From the cell containing the given text, extract its center point as (x, y) coordinate. 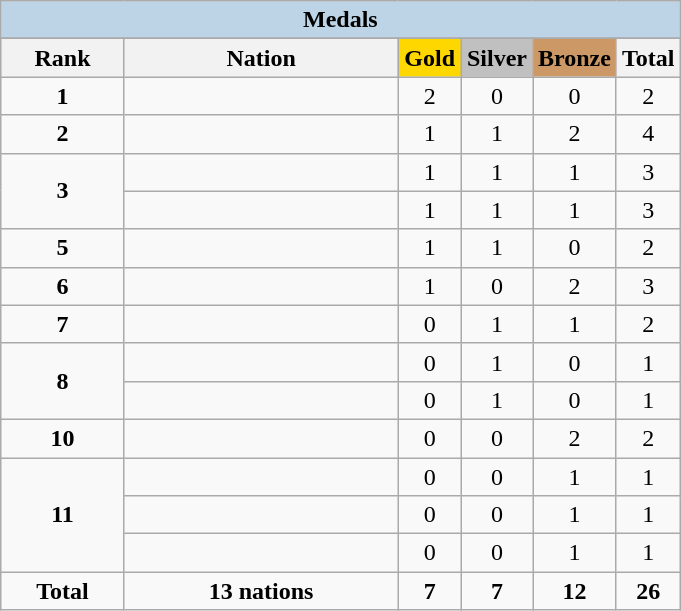
11 (63, 515)
Medals (340, 20)
Gold (430, 58)
10 (63, 438)
13 nations (261, 591)
4 (648, 134)
12 (574, 591)
Rank (63, 58)
5 (63, 248)
26 (648, 591)
8 (63, 381)
Nation (261, 58)
6 (63, 286)
Bronze (574, 58)
Silver (496, 58)
